Locate the cell with the specified text and output its [x, y] center coordinate. 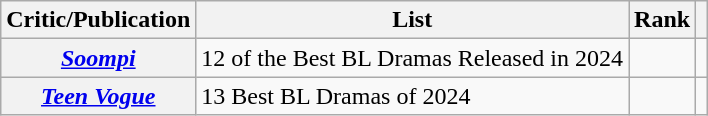
Teen Vogue [98, 96]
13 Best BL Dramas of 2024 [412, 96]
Rank [662, 20]
Soompi [98, 58]
Critic/Publication [98, 20]
12 of the Best BL Dramas Released in 2024 [412, 58]
List [412, 20]
